Search for the cell housing the specified text and yield its (X, Y) center coordinate. 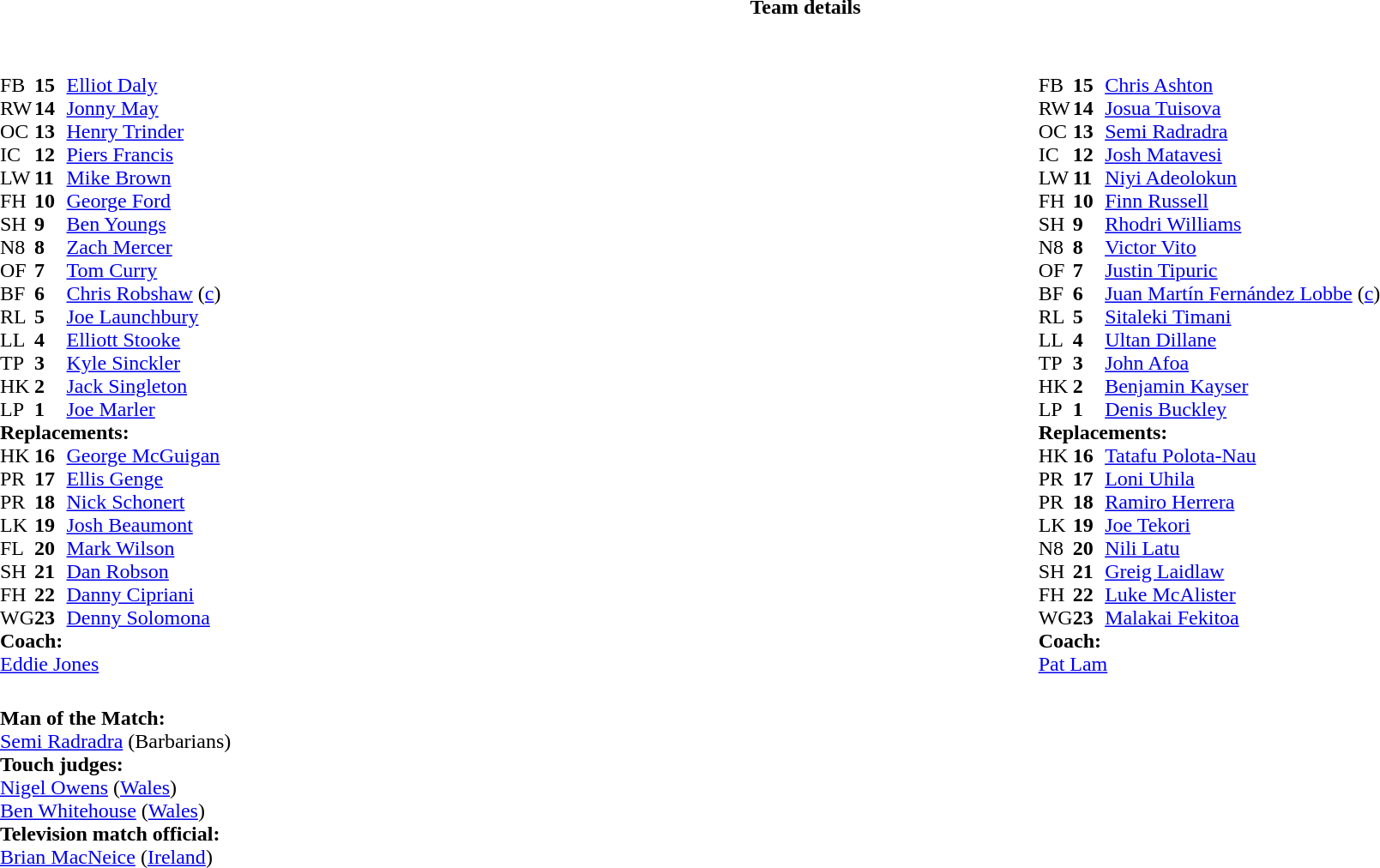
Denny Solomona (143, 618)
Nick Schonert (143, 503)
Joe Marler (143, 410)
Mark Wilson (143, 549)
Nili Latu (1242, 549)
Josh Matavesi (1242, 154)
Victor Vito (1242, 247)
Chris Ashton (1242, 86)
Dan Robson (143, 571)
FL (17, 549)
Niyi Adeolokun (1242, 178)
George McGuigan (143, 456)
Piers Francis (143, 154)
Malakai Fekitoa (1242, 618)
Mike Brown (143, 178)
Coach: (110, 642)
Benjamin Kayser (1242, 386)
Semi Radradra (1242, 132)
Rhodri Williams (1242, 225)
Luke McAlister (1242, 595)
Loni Uhila (1242, 479)
Elliott Stooke (143, 340)
Greig Laidlaw (1242, 571)
George Ford (143, 201)
Jonny May (143, 108)
Elliot Daly (143, 86)
Sitaleki Timani (1242, 317)
Ultan Dillane (1242, 340)
Joe Tekori (1242, 525)
Replacements: (110, 432)
Josh Beaumont (143, 525)
Josua Tuisova (1242, 108)
Ramiro Herrera (1242, 503)
Eddie Jones (110, 664)
Ellis Genge (143, 479)
John Afoa (1242, 364)
Zach Mercer (143, 247)
Henry Trinder (143, 132)
Juan Martín Fernández Lobbe (c) (1242, 293)
Justin Tipuric (1242, 271)
Chris Robshaw (c) (143, 293)
Jack Singleton (143, 386)
Denis Buckley (1242, 410)
Tatafu Polota-Nau (1242, 456)
Danny Cipriani (143, 595)
Finn Russell (1242, 201)
Ben Youngs (143, 225)
Joe Launchbury (143, 317)
Tom Curry (143, 271)
Kyle Sinckler (143, 364)
